Locate the cell with the specified text and output its (X, Y) center coordinate. 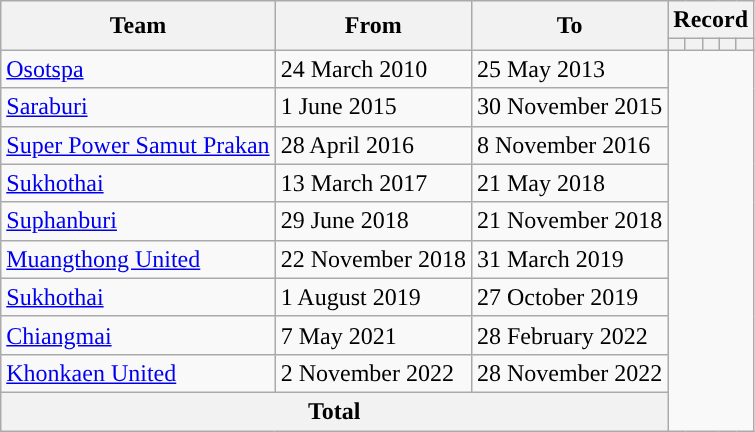
21 November 2018 (569, 221)
22 November 2018 (373, 259)
21 May 2018 (569, 183)
13 March 2017 (373, 183)
28 November 2022 (569, 373)
2 November 2022 (373, 373)
From (373, 26)
1 June 2015 (373, 107)
Muangthong United (138, 259)
25 May 2013 (569, 69)
Saraburi (138, 107)
Total (334, 411)
Suphanburi (138, 221)
24 March 2010 (373, 69)
29 June 2018 (373, 221)
Khonkaen United (138, 373)
Record (711, 20)
8 November 2016 (569, 145)
To (569, 26)
Osotspa (138, 69)
Super Power Samut Prakan (138, 145)
30 November 2015 (569, 107)
Team (138, 26)
28 February 2022 (569, 335)
1 August 2019 (373, 297)
27 October 2019 (569, 297)
Chiangmai (138, 335)
7 May 2021 (373, 335)
28 April 2016 (373, 145)
31 March 2019 (569, 259)
